Scan for the cell matching the given text and deliver its (x, y) coordinate at center. 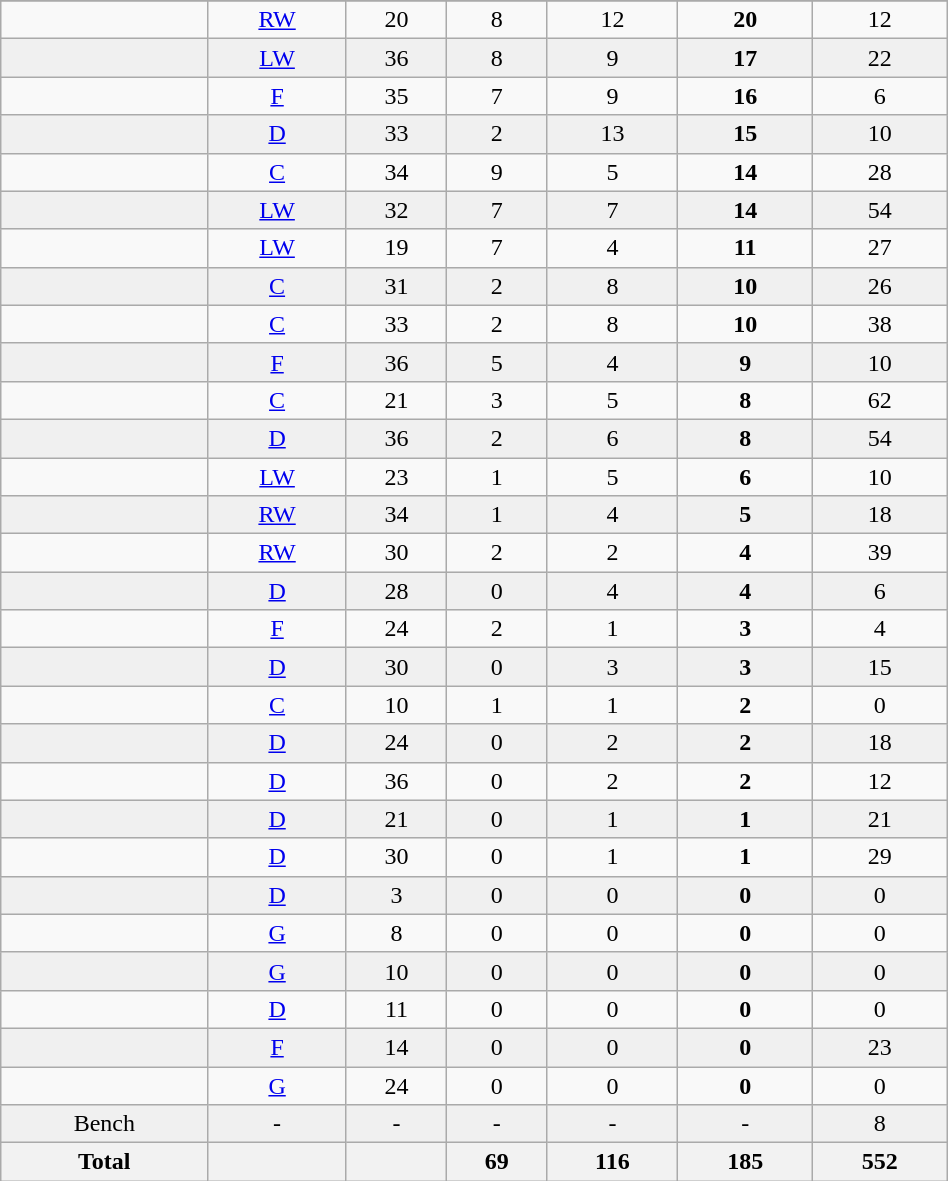
69 (497, 1162)
31 (396, 286)
62 (880, 400)
185 (746, 1162)
35 (396, 96)
19 (396, 248)
32 (396, 210)
13 (612, 134)
17 (746, 58)
39 (880, 553)
38 (880, 324)
Bench (104, 1124)
26 (880, 286)
552 (880, 1162)
29 (880, 857)
116 (612, 1162)
27 (880, 248)
16 (746, 96)
Total (104, 1162)
22 (880, 58)
